From the cell containing the given text, extract its center point as [X, Y] coordinate. 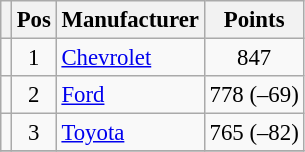
Points [254, 20]
Ford [130, 95]
765 (–82) [254, 133]
847 [254, 58]
Chevrolet [130, 58]
1 [34, 58]
778 (–69) [254, 95]
Toyota [130, 133]
Pos [34, 20]
2 [34, 95]
3 [34, 133]
Manufacturer [130, 20]
